Scan for the cell matching the given text and deliver its (x, y) coordinate at center. 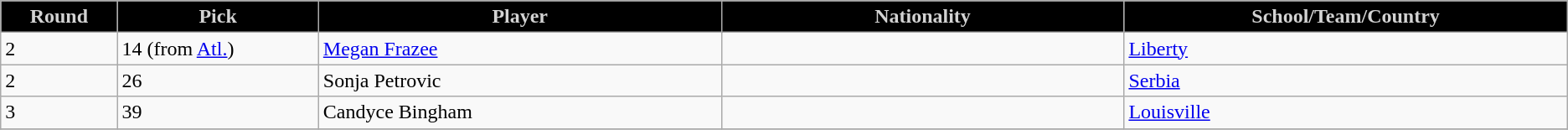
Sonja Petrovic (519, 81)
14 (from Atl.) (218, 49)
Serbia (1345, 81)
Player (519, 17)
Candyce Bingham (519, 112)
26 (218, 81)
39 (218, 112)
Liberty (1345, 49)
Nationality (923, 17)
Louisville (1345, 112)
Pick (218, 17)
Round (59, 17)
Megan Frazee (519, 49)
School/Team/Country (1345, 17)
3 (59, 112)
